Pinpoint the cell where the given text exists, returning its (X, Y) midpoint coordinate. 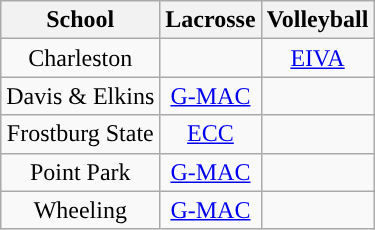
School (80, 20)
Charleston (80, 58)
Lacrosse (210, 20)
Volleyball (318, 20)
EIVA (318, 58)
Point Park (80, 172)
Frostburg State (80, 134)
ECC (210, 134)
Davis & Elkins (80, 96)
Wheeling (80, 210)
